Find where the given text appears and provide that cell's center as [X, Y] coordinate. 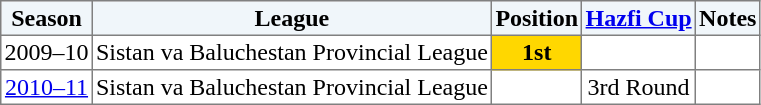
League [292, 18]
2009–10 [47, 52]
Hazfi Cup [639, 18]
Notes [728, 18]
2010–11 [47, 87]
3rd Round [639, 87]
Season [47, 18]
Position [537, 18]
1st [537, 52]
